Locate the cell with the specified text and output its [x, y] center coordinate. 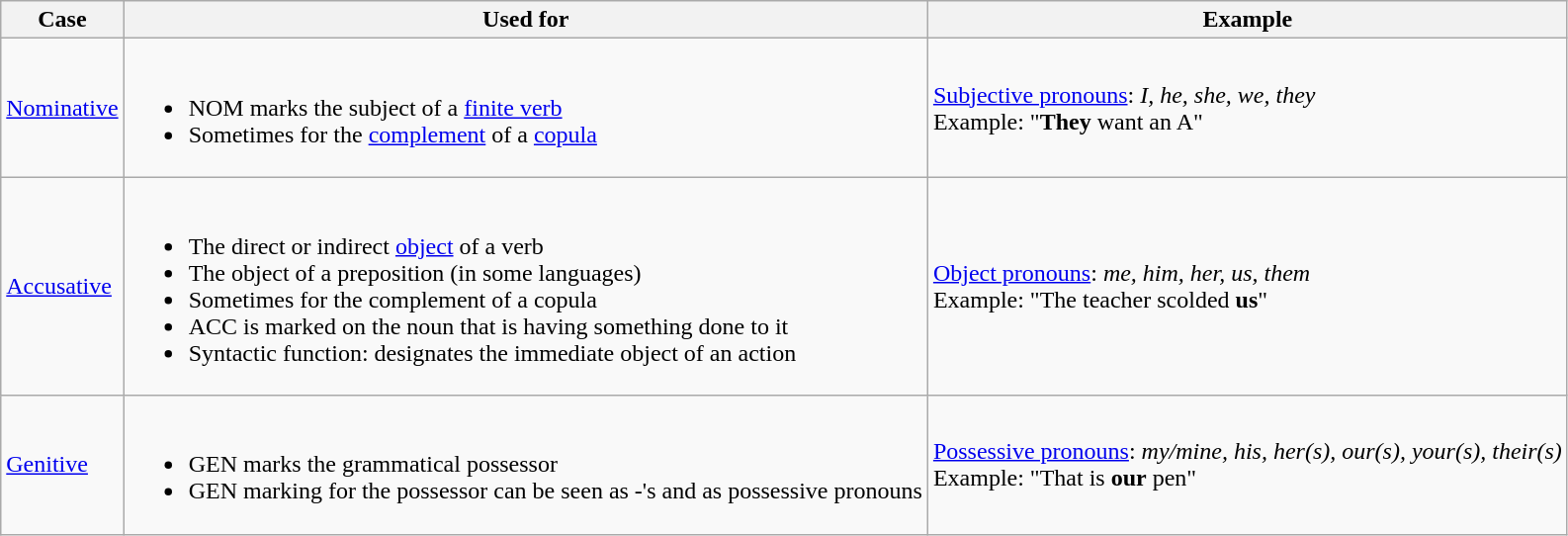
Genitive [62, 465]
Possessive pronouns: my/mine, his, her(s), our(s), your(s), their(s)Example: "That is our pen" [1248, 465]
Used for [526, 20]
Accusative [62, 287]
GEN marks the grammatical possessorGEN marking for the possessor can be seen as -'s and as possessive pronouns [526, 465]
NOM marks the subject of a finite verbSometimes for the complement of a copula [526, 108]
Example [1248, 20]
Case [62, 20]
Subjective pronouns: I, he, she, we, theyExample: "They want an A" [1248, 108]
Object pronouns: me, him, her, us, themExample: "The teacher scolded us" [1248, 287]
Nominative [62, 108]
